Search for the cell housing the specified text and yield its [X, Y] center coordinate. 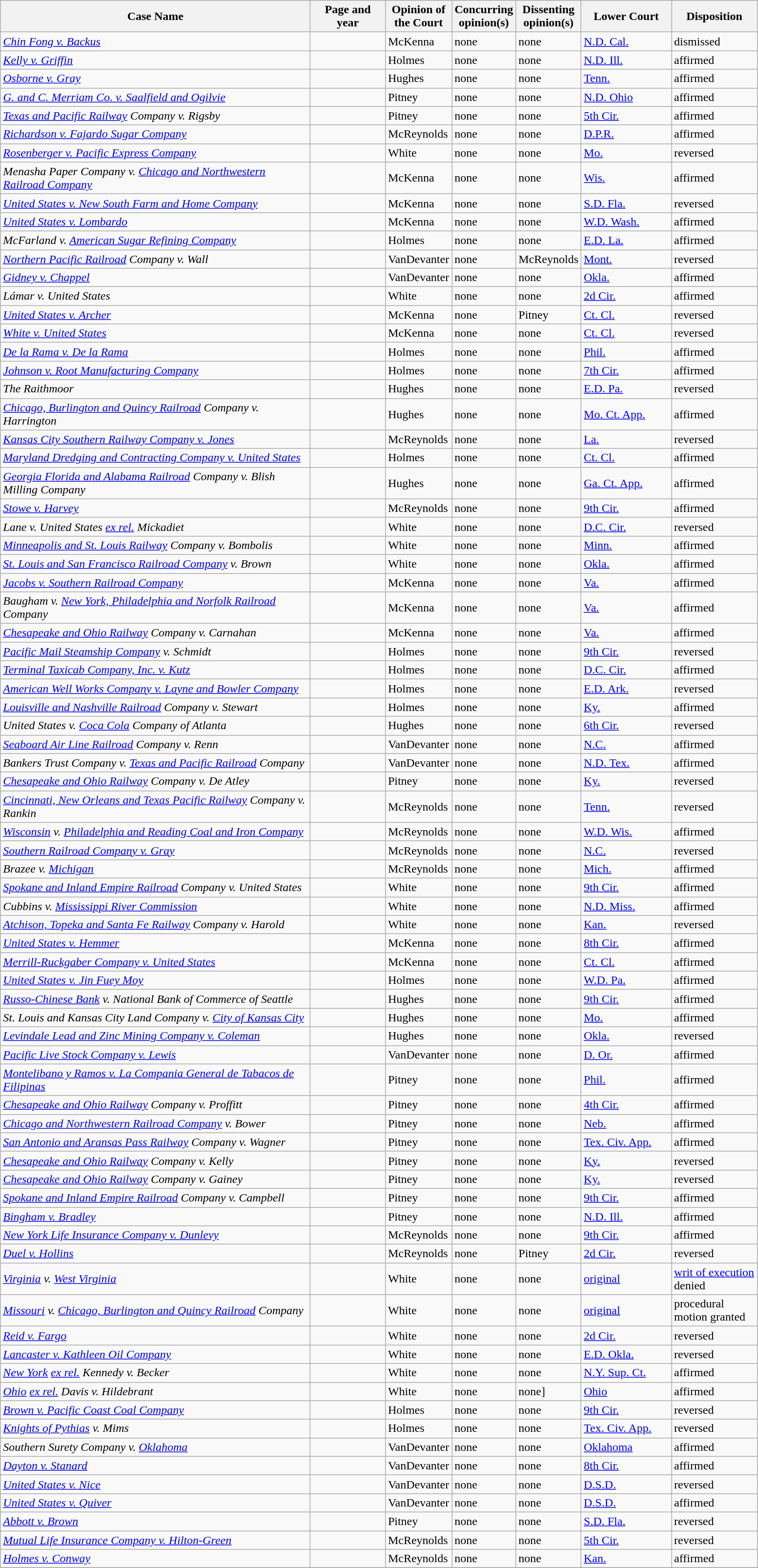
Holmes v. Conway [155, 1559]
Dayton v. Stanard [155, 1466]
Bankers Trust Company v. Texas and Pacific Railroad Company [155, 763]
Mich. [627, 869]
De la Rama v. De la Rama [155, 352]
Seaboard Air Line Railroad Company v. Renn [155, 744]
Chesapeake and Ohio Railway Company v. Kelly [155, 1161]
Wisconsin v. Philadelphia and Reading Coal and Iron Company [155, 832]
The Raithmoor [155, 389]
Terminal Taxicab Company, Inc. v. Kutz [155, 670]
W.D. Wash. [627, 222]
Duel v. Hollins [155, 1254]
St. Louis and Kansas City Land Company v. City of Kansas City [155, 1018]
Abbott v. Brown [155, 1521]
Russo-Chinese Bank v. National Bank of Commerce of Seattle [155, 999]
G. and C. Merriam Co. v. Saalfield and Ogilvie [155, 97]
writ of execution denied [715, 1279]
United States v. Coca Cola Company of Atlanta [155, 726]
Chicago, Burlington and Quincy Railroad Company v. Harrington [155, 414]
Wis. [627, 178]
Chin Fong v. Backus [155, 41]
Virginia v. West Virginia [155, 1279]
Pacific Mail Steamship Company v. Schmidt [155, 652]
McFarland v. American Sugar Refining Company [155, 240]
United States v. Quiver [155, 1503]
Disposition [715, 17]
dismissed [715, 41]
Dissenting opinion(s) [549, 17]
E.D. La. [627, 240]
D. Or. [627, 1055]
N.D. Ohio [627, 97]
Minn. [627, 545]
N.D. Miss. [627, 906]
N.D. Cal. [627, 41]
Missouri v. Chicago, Burlington and Quincy Railroad Company [155, 1311]
American Well Works Company v. Layne and Bowler Company [155, 689]
N.Y. Sup. Ct. [627, 1373]
Georgia Florida and Alabama Railroad Company v. Blish Milling Company [155, 483]
United States v. Jin Fuey Moy [155, 980]
Jacobs v. Southern Railroad Company [155, 582]
Louisville and Nashville Railroad Company v. Stewart [155, 707]
Richardson v. Fajardo Sugar Company [155, 134]
United States v. Lombardo [155, 222]
Levindale Lead and Zinc Mining Company v. Coleman [155, 1036]
6th Cir. [627, 726]
W.D. Pa. [627, 980]
Lámar v. United States [155, 296]
New York Life Insurance Company v. Dunlevy [155, 1235]
Cincinnati, New Orleans and Texas Pacific Railway Company v. Rankin [155, 806]
United States v. Nice [155, 1484]
N.D. Tex. [627, 763]
Cubbins v. Mississippi River Commission [155, 906]
White v. United States [155, 333]
Lancaster v. Kathleen Oil Company [155, 1354]
Mont. [627, 259]
none] [549, 1391]
7th Cir. [627, 370]
Atchison, Topeka and Santa Fe Railway Company v. Harold [155, 925]
Chesapeake and Ohio Railway Company v. De Atley [155, 781]
Southern Railroad Company v. Gray [155, 850]
4th Cir. [627, 1105]
Minneapolis and St. Louis Railway Company v. Bombolis [155, 545]
Chesapeake and Ohio Railway Company v. Gainey [155, 1179]
Merrill-Ruckgaber Company v. United States [155, 962]
Concurring opinion(s) [484, 17]
E.D. Ark. [627, 689]
Kelly v. Griffin [155, 60]
Osborne v. Gray [155, 79]
Kansas City Southern Railway Company v. Jones [155, 439]
St. Louis and San Francisco Railroad Company v. Brown [155, 564]
W.D. Wis. [627, 832]
Gidney v. Chappel [155, 278]
Spokane and Inland Empire Railroad Company v. Campbell [155, 1198]
Brazee v. Michigan [155, 869]
E.D. Pa. [627, 389]
Chesapeake and Ohio Railway Company v. Proffitt [155, 1105]
procedural motion granted [715, 1311]
Ohio ex rel. Davis v. Hildebrant [155, 1391]
Chicago and Northwestern Railroad Company v. Bower [155, 1123]
Ohio [627, 1391]
San Antonio and Aransas Pass Railway Company v. Wagner [155, 1142]
Lower Court [627, 17]
Page and year [348, 17]
Montelibano y Ramos v. La Compania General de Tabacos de Filipinas [155, 1079]
Neb. [627, 1123]
La. [627, 439]
Chesapeake and Ohio Railway Company v. Carnahan [155, 633]
United States v. Archer [155, 315]
Mo. Ct. App. [627, 414]
Bingham v. Bradley [155, 1217]
Opinion of the Court [418, 17]
United States v. New South Farm and Home Company [155, 203]
Northern Pacific Railroad Company v. Wall [155, 259]
Knights of Pythias v. Mims [155, 1428]
Baugham v. New York, Philadelphia and Norfolk Railroad Company [155, 608]
Reid v. Fargo [155, 1336]
Pacific Live Stock Company v. Lewis [155, 1055]
E.D. Okla. [627, 1354]
Stowe v. Harvey [155, 508]
Menasha Paper Company v. Chicago and Northwestern Railroad Company [155, 178]
Lane v. United States ex rel. Mickadiet [155, 527]
Ga. Ct. App. [627, 483]
Johnson v. Root Manufacturing Company [155, 370]
D.P.R. [627, 134]
Southern Surety Company v. Oklahoma [155, 1447]
Spokane and Inland Empire Railroad Company v. United States [155, 887]
Case Name [155, 17]
New York ex rel. Kennedy v. Becker [155, 1373]
Maryland Dredging and Contracting Company v. United States [155, 458]
Oklahoma [627, 1447]
Rosenberger v. Pacific Express Company [155, 153]
Brown v. Pacific Coast Coal Company [155, 1410]
Texas and Pacific Railway Company v. Rigsby [155, 116]
Mutual Life Insurance Company v. Hilton-Green [155, 1540]
United States v. Hemmer [155, 943]
